Scan for the cell matching the given text and deliver its [X, Y] coordinate at center. 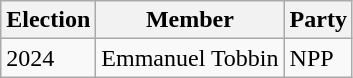
Emmanuel Tobbin [190, 58]
Member [190, 20]
NPP [318, 58]
2024 [48, 58]
Party [318, 20]
Election [48, 20]
